Extract the [x, y] coordinate from the center of the cell holding the provided text.  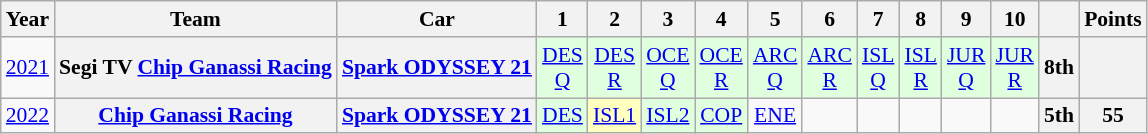
OCEQ [668, 68]
ARCR [830, 68]
ISL2 [668, 116]
2022 [28, 116]
Points [1113, 19]
4 [722, 19]
COP [722, 116]
1 [562, 19]
ARCQ [776, 68]
2021 [28, 68]
ENE [776, 116]
7 [878, 19]
JURQ [966, 68]
3 [668, 19]
5th [1059, 116]
8th [1059, 68]
55 [1113, 116]
5 [776, 19]
ISLR [920, 68]
Team [196, 19]
Chip Ganassi Racing [196, 116]
8 [920, 19]
6 [830, 19]
DESR [614, 68]
ISL1 [614, 116]
Year [28, 19]
DESQ [562, 68]
JURR [1014, 68]
Car [437, 19]
2 [614, 19]
9 [966, 19]
Segi TV Chip Ganassi Racing [196, 68]
ISLQ [878, 68]
10 [1014, 19]
DES [562, 116]
OCER [722, 68]
